Extract the (x, y) coordinate from the center of the cell holding the provided text.  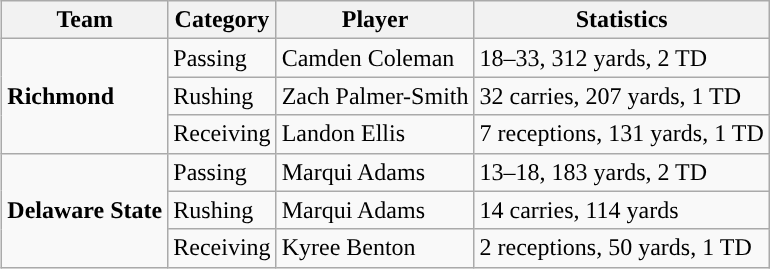
14 carries, 114 yards (622, 210)
Team (85, 20)
2 receptions, 50 yards, 1 TD (622, 248)
Zach Palmer-Smith (375, 96)
Delaware State (85, 210)
Camden Coleman (375, 58)
32 carries, 207 yards, 1 TD (622, 96)
Landon Ellis (375, 134)
13–18, 183 yards, 2 TD (622, 172)
7 receptions, 131 yards, 1 TD (622, 134)
18–33, 312 yards, 2 TD (622, 58)
Category (222, 20)
Kyree Benton (375, 248)
Richmond (85, 96)
Statistics (622, 20)
Player (375, 20)
